Determine the (X, Y) coordinate at the center of the cell enclosing the given text.  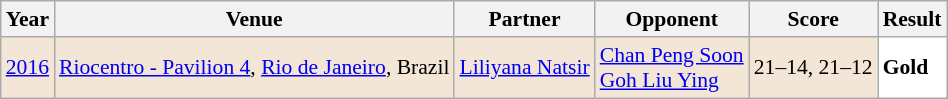
Opponent (672, 19)
Year (28, 19)
2016 (28, 68)
Chan Peng Soon Goh Liu Ying (672, 68)
Riocentro - Pavilion 4, Rio de Janeiro, Brazil (254, 68)
21–14, 21–12 (814, 68)
Result (912, 19)
Venue (254, 19)
Score (814, 19)
Liliyana Natsir (524, 68)
Partner (524, 19)
Gold (912, 68)
